Identify which cell holds the provided text, then report its (X, Y) central coordinate. 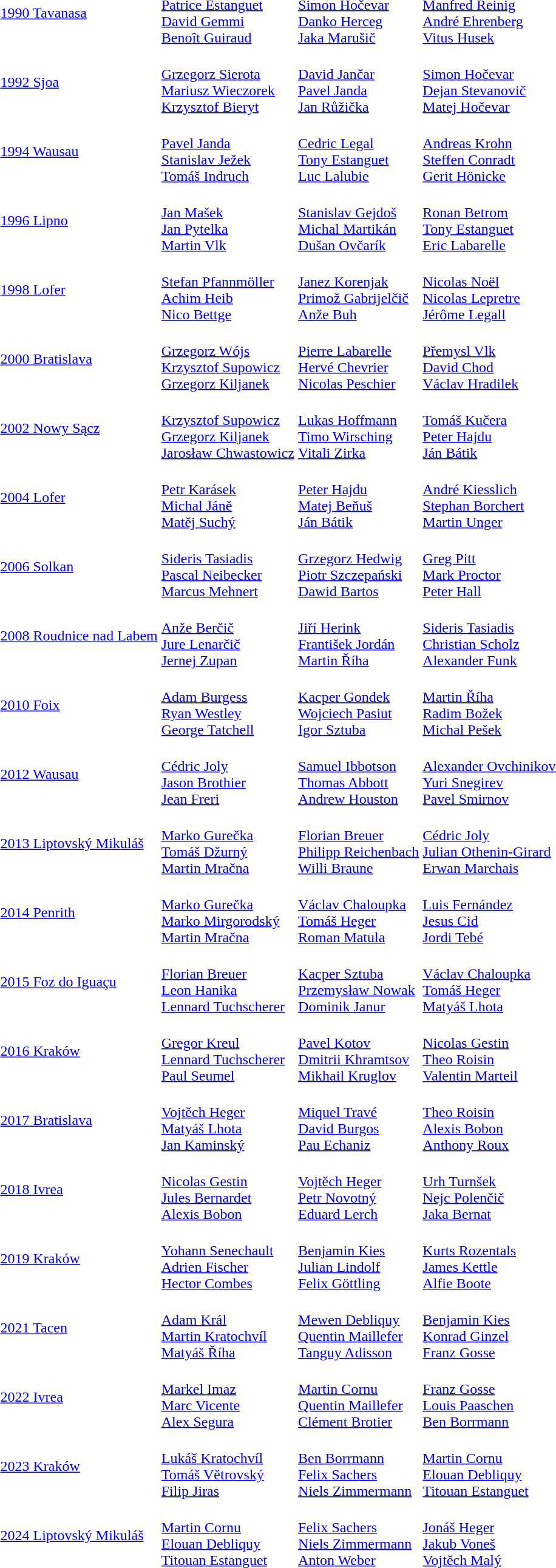
Benjamin KiesJulian LindolfFelix Göttling (359, 1259)
Vojtěch HegerPetr NovotnýEduard Lerch (359, 1190)
Kacper GondekWojciech PasiutIgor Sztuba (359, 705)
Krzysztof SupowiczGrzegorz KiljanekJarosław Chwastowicz (228, 429)
Florian BreuerLeon HanikaLennard Tuchscherer (228, 982)
Pavel JandaStanislav JežekTomáš Indruch (228, 152)
Jiří HerinkFrantišek JordánMartin Říha (359, 636)
Adam BurgessRyan WestleyGeorge Tatchell (228, 705)
Yohann SenechaultAdrien FischerHector Combes (228, 1259)
Florian BreuerPhilipp ReichenbachWilli Braune (359, 844)
Mewen DebliquyQuentin MailleferTanguy Adisson (359, 1328)
Lukáš KratochvílTomáš VětrovskýFilip Jiras (228, 1467)
Václav ChaloupkaTomáš HegerRoman Matula (359, 913)
Anže BerčičJure LenarčičJernej Zupan (228, 636)
Nicolas GestinJules BernardetAlexis Bobon (228, 1190)
Gregor KreulLennard TuchschererPaul Seumel (228, 1051)
Kacper SztubaPrzemysław NowakDominik Janur (359, 982)
Ben BorrmannFelix SachersNiels Zimmermann (359, 1467)
Petr KarásekMichal JáněMatěj Suchý (228, 498)
Grzegorz WójsKrzysztof SupowiczGrzegorz Kiljanek (228, 359)
Adam KrálMartin KratochvílMatyáš Říha (228, 1328)
Pavel KotovDmitrii KhramtsovMikhail Kruglov (359, 1051)
Stanislav GejdošMichal MartikánDušan Ovčarík (359, 221)
David JančarPavel JandaJan Růžička (359, 83)
Peter HajduMatej BeňušJán Bátik (359, 498)
Jan MašekJan PytelkaMartin Vlk (228, 221)
Lukas HoffmannTimo WirschingVitali Zirka (359, 429)
Vojtěch HegerMatyáš LhotaJan Kaminský (228, 1121)
Grzegorz HedwigPiotr SzczepańskiDawid Bartos (359, 567)
Martin CornuQuentin MailleferClément Brotier (359, 1397)
Grzegorz SierotaMariusz WieczorekKrzysztof Bieryt (228, 83)
Marko GurečkaTomáš DžurnýMartin Mračna (228, 844)
Stefan PfannmöllerAchim HeibNico Bettge (228, 290)
Pierre LabarelleHervé ChevrierNicolas Peschier (359, 359)
Marko GurečkaMarko MirgorodskýMartin Mračna (228, 913)
Janez KorenjakPrimož GabrijelčičAnže Buh (359, 290)
Markel ImazMarc VicenteAlex Segura (228, 1397)
Sideris TasiadisPascal NeibeckerMarcus Mehnert (228, 567)
Samuel IbbotsonThomas AbbottAndrew Houston (359, 775)
Cedric LegalTony EstanguetLuc Lalubie (359, 152)
Cédric JolyJason BrothierJean Freri (228, 775)
Miquel TravéDavid BurgosPau Echaniz (359, 1121)
